Output the (x, y) coordinate of the center of the cell containing the given text.  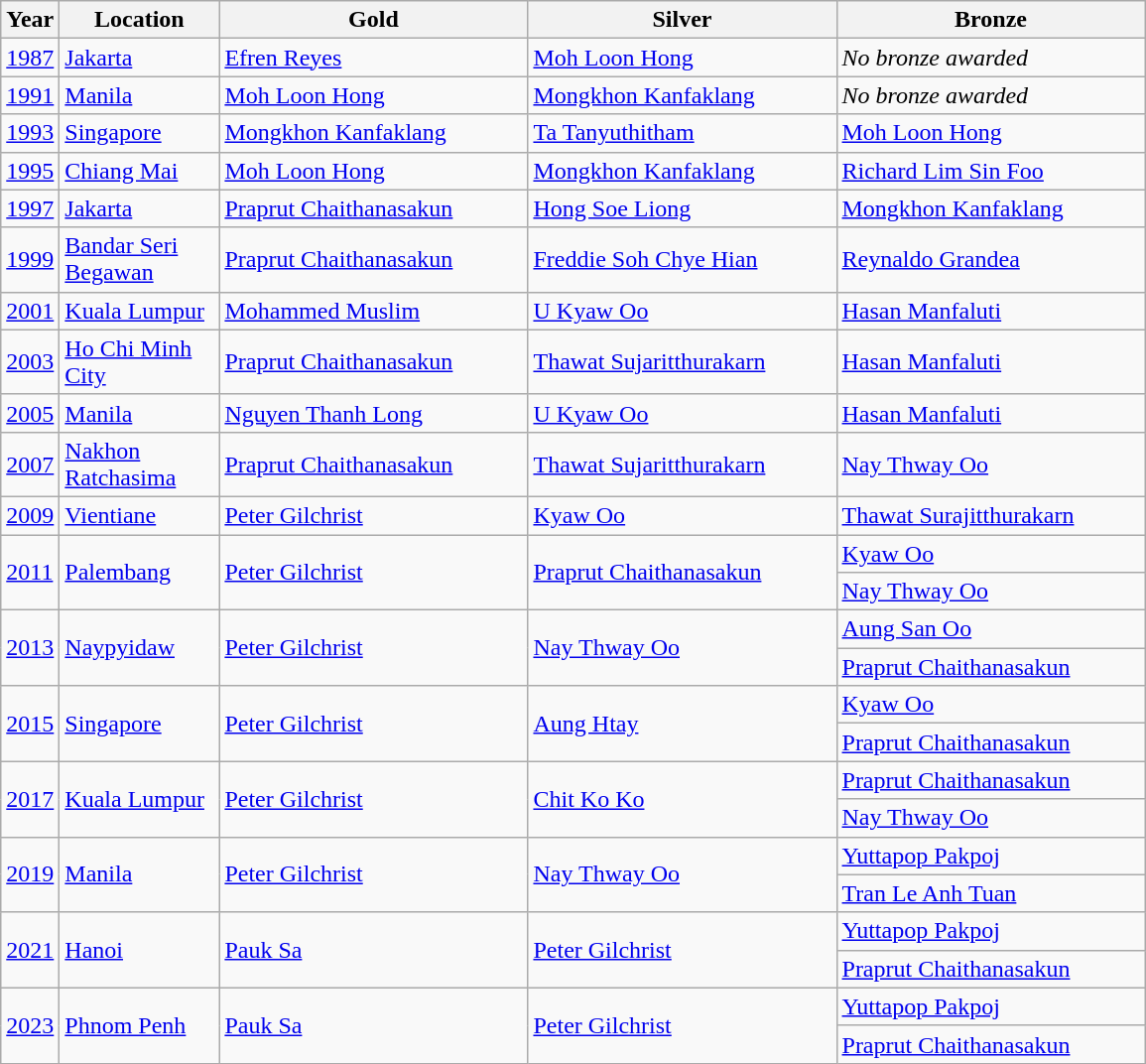
Silver (683, 20)
Aung Htay (683, 724)
Chiang Mai (139, 171)
Palembang (139, 572)
2017 (30, 799)
Vientiane (139, 515)
2015 (30, 724)
Ho Chi Minh City (139, 361)
2013 (30, 648)
Hong Soe Liong (683, 208)
1999 (30, 260)
1995 (30, 171)
Nguyen Thanh Long (373, 413)
2003 (30, 361)
2011 (30, 572)
Phnom Penh (139, 1025)
Bronze (990, 20)
Reynaldo Grandea (990, 260)
Thawat Surajitthurakarn (990, 515)
Freddie Soh Chye Hian (683, 260)
2009 (30, 515)
Richard Lim Sin Foo (990, 171)
Chit Ko Ko (683, 799)
1997 (30, 208)
Naypyidaw (139, 648)
2023 (30, 1025)
Mohammed Muslim (373, 311)
2005 (30, 413)
Aung San Oo (990, 629)
Nakhon Ratchasima (139, 465)
Tran Le Anh Tuan (990, 893)
Efren Reyes (373, 58)
Hanoi (139, 950)
2001 (30, 311)
1993 (30, 133)
Gold (373, 20)
2019 (30, 874)
1991 (30, 95)
1987 (30, 58)
Year (30, 20)
2007 (30, 465)
Ta Tanyuthitham (683, 133)
Location (139, 20)
2021 (30, 950)
Bandar Seri Begawan (139, 260)
